Pinpoint the cell where the given text exists, returning its (X, Y) midpoint coordinate. 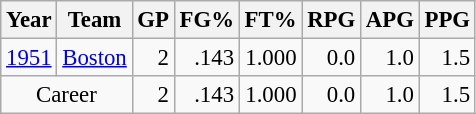
FG% (206, 20)
FT% (270, 20)
1951 (29, 58)
Team (94, 20)
Year (29, 20)
RPG (332, 20)
Boston (94, 58)
PPG (447, 20)
APG (390, 20)
GP (153, 20)
Career (66, 95)
